Locate the cell with the specified text and output its [x, y] center coordinate. 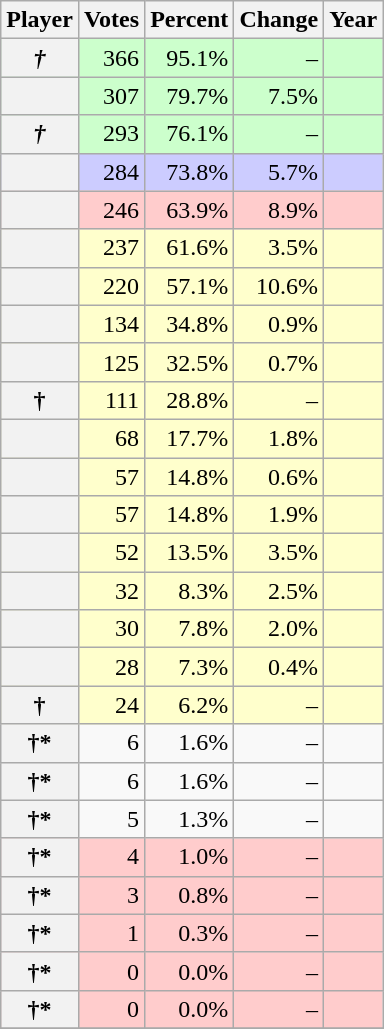
1 [111, 933]
68 [111, 438]
63.9% [190, 210]
95.1% [190, 58]
5.7% [279, 172]
8.9% [279, 210]
1.9% [279, 515]
0.7% [279, 362]
3 [111, 895]
0.9% [279, 324]
79.7% [190, 96]
32.5% [190, 362]
7.5% [279, 96]
2.5% [279, 591]
57.1% [190, 286]
0.4% [279, 667]
7.8% [190, 629]
6.2% [190, 705]
1.8% [279, 438]
366 [111, 58]
1.0% [190, 857]
Percent [190, 20]
4 [111, 857]
28.8% [190, 400]
0.3% [190, 933]
284 [111, 172]
125 [111, 362]
73.8% [190, 172]
293 [111, 134]
0.8% [190, 895]
246 [111, 210]
52 [111, 553]
237 [111, 248]
28 [111, 667]
Votes [111, 20]
5 [111, 819]
17.7% [190, 438]
Change [279, 20]
307 [111, 96]
24 [111, 705]
111 [111, 400]
34.8% [190, 324]
13.5% [190, 553]
Year [354, 20]
0.6% [279, 477]
32 [111, 591]
Player [40, 20]
1.3% [190, 819]
10.6% [279, 286]
8.3% [190, 591]
134 [111, 324]
2.0% [279, 629]
7.3% [190, 667]
61.6% [190, 248]
30 [111, 629]
220 [111, 286]
76.1% [190, 134]
